From the cell containing the given text, extract its center point as (X, Y) coordinate. 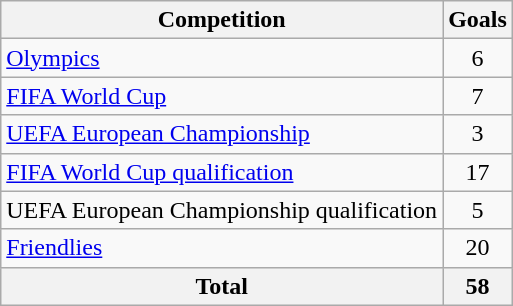
17 (478, 172)
UEFA European Championship (222, 134)
Total (222, 286)
UEFA European Championship qualification (222, 210)
5 (478, 210)
3 (478, 134)
58 (478, 286)
FIFA World Cup qualification (222, 172)
Friendlies (222, 248)
7 (478, 96)
Competition (222, 20)
Olympics (222, 58)
6 (478, 58)
20 (478, 248)
Goals (478, 20)
FIFA World Cup (222, 96)
